Capture the cell that displays the provided text and extract its (x, y) central coordinate. 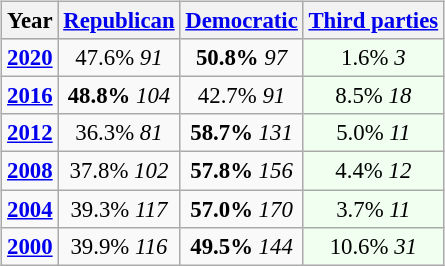
Third parties (373, 21)
36.3% 81 (119, 133)
39.9% 116 (119, 246)
37.8% 102 (119, 171)
4.4% 12 (373, 171)
2004 (30, 209)
8.5% 18 (373, 96)
5.0% 11 (373, 133)
Year (30, 21)
42.7% 91 (242, 96)
57.0% 170 (242, 209)
Democratic (242, 21)
2016 (30, 96)
50.8% 97 (242, 58)
2000 (30, 246)
58.7% 131 (242, 133)
3.7% 11 (373, 209)
57.8% 156 (242, 171)
49.5% 144 (242, 246)
10.6% 31 (373, 246)
2020 (30, 58)
47.6% 91 (119, 58)
2008 (30, 171)
1.6% 3 (373, 58)
2012 (30, 133)
48.8% 104 (119, 96)
Republican (119, 21)
39.3% 117 (119, 209)
